Return [x, y] of the center of cell containing provided text 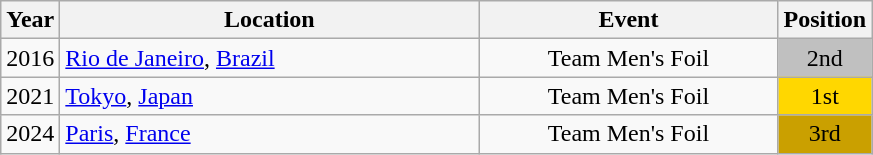
1st [825, 96]
Position [825, 20]
2nd [825, 58]
Event [628, 20]
3rd [825, 134]
Year [30, 20]
2024 [30, 134]
2016 [30, 58]
Tokyo, Japan [270, 96]
Paris, France [270, 134]
2021 [30, 96]
Location [270, 20]
Rio de Janeiro, Brazil [270, 58]
